Return the [x, y] coordinate for the center point of the cell that contains the specified text.  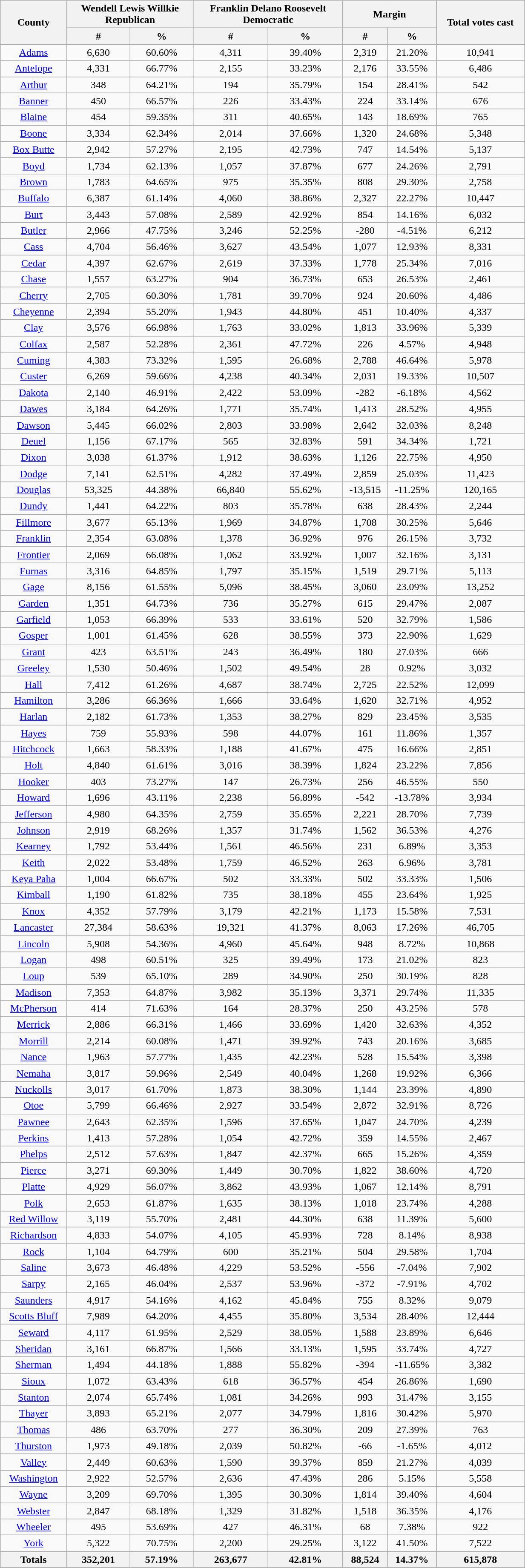
1,441 [99, 506]
1,007 [365, 555]
8.14% [412, 1235]
1,666 [231, 700]
Cedar [34, 263]
35.35% [306, 182]
289 [231, 976]
38.30% [306, 1089]
Furnas [34, 571]
1,188 [231, 749]
57.63% [162, 1154]
7,141 [99, 474]
64.79% [162, 1251]
29.30% [412, 182]
46.04% [162, 1284]
1,943 [231, 312]
1,320 [365, 133]
2,886 [99, 1025]
66.87% [162, 1349]
37.33% [306, 263]
32.63% [412, 1025]
676 [480, 101]
35.65% [306, 814]
922 [480, 1527]
61.37% [162, 457]
2,803 [231, 425]
63.43% [162, 1381]
5,322 [99, 1543]
Chase [34, 279]
1,072 [99, 1381]
36.57% [306, 1381]
57.27% [162, 149]
26.86% [412, 1381]
6,387 [99, 198]
4,929 [99, 1187]
Franklin Delano RooseveltDemocratic [268, 14]
1,561 [231, 846]
36.53% [412, 830]
45.84% [306, 1300]
65.74% [162, 1397]
Lincoln [34, 943]
1,466 [231, 1025]
55.93% [162, 733]
728 [365, 1235]
Thayer [34, 1413]
765 [480, 117]
64.20% [162, 1316]
32.91% [412, 1106]
6,630 [99, 52]
63.51% [162, 652]
4,383 [99, 360]
57.79% [162, 911]
34.34% [412, 441]
-280 [365, 231]
4,039 [480, 1462]
61.14% [162, 198]
66.98% [162, 328]
34.87% [306, 522]
7,902 [480, 1268]
39.70% [306, 295]
-372 [365, 1284]
3,038 [99, 457]
1,494 [99, 1365]
2,927 [231, 1106]
808 [365, 182]
65.13% [162, 522]
17.26% [412, 927]
5,799 [99, 1106]
46.52% [306, 863]
32.16% [412, 555]
759 [99, 733]
52.25% [306, 231]
423 [99, 652]
50.46% [162, 668]
10,507 [480, 376]
61.26% [162, 684]
40.34% [306, 376]
1,973 [99, 1446]
359 [365, 1138]
11,335 [480, 992]
47.72% [306, 344]
6,032 [480, 214]
Dawson [34, 425]
5,970 [480, 1413]
6,486 [480, 69]
28.70% [412, 814]
-13,515 [365, 490]
3,862 [231, 1187]
2,725 [365, 684]
Washington [34, 1478]
1,173 [365, 911]
1,873 [231, 1089]
4,311 [231, 52]
Johnson [34, 830]
36.30% [306, 1430]
35.15% [306, 571]
Margin [390, 14]
63.70% [162, 1430]
600 [231, 1251]
45.93% [306, 1235]
46.55% [412, 782]
665 [365, 1154]
4,060 [231, 198]
1,925 [480, 895]
5,348 [480, 133]
2,214 [99, 1041]
57.77% [162, 1057]
57.19% [162, 1559]
5,445 [99, 425]
55.20% [162, 312]
23.39% [412, 1089]
53.52% [306, 1268]
Stanton [34, 1397]
3,184 [99, 409]
38.60% [412, 1170]
Hayes [34, 733]
22.90% [412, 636]
Hitchcock [34, 749]
2,759 [231, 814]
Thomas [34, 1430]
31.74% [306, 830]
38.13% [306, 1203]
-6.18% [412, 393]
2,847 [99, 1511]
615,878 [480, 1559]
5,113 [480, 571]
Dundy [34, 506]
36.92% [306, 539]
2,422 [231, 393]
46.64% [412, 360]
1,047 [365, 1122]
35.13% [306, 992]
26.68% [306, 360]
1,067 [365, 1187]
29.71% [412, 571]
Blaine [34, 117]
Sioux [34, 1381]
Jefferson [34, 814]
120,165 [480, 490]
61.55% [162, 587]
3,131 [480, 555]
27.03% [412, 652]
3,246 [231, 231]
2,014 [231, 133]
823 [480, 960]
3,781 [480, 863]
1,847 [231, 1154]
Nemaha [34, 1073]
180 [365, 652]
5,978 [480, 360]
35.21% [306, 1251]
66.77% [162, 69]
40.04% [306, 1073]
56.07% [162, 1187]
1,518 [365, 1511]
62.67% [162, 263]
21.02% [412, 960]
46.91% [162, 393]
-7.91% [412, 1284]
4,455 [231, 1316]
66.08% [162, 555]
4,105 [231, 1235]
4.57% [412, 344]
County [34, 22]
1,506 [480, 879]
348 [99, 85]
924 [365, 295]
263,677 [231, 1559]
1,557 [99, 279]
9,079 [480, 1300]
1,566 [231, 1349]
1,268 [365, 1073]
12,444 [480, 1316]
550 [480, 782]
7,739 [480, 814]
53.69% [162, 1527]
6.96% [412, 863]
29.47% [412, 603]
615 [365, 603]
3,673 [99, 1268]
373 [365, 636]
60.08% [162, 1041]
47.43% [306, 1478]
5,558 [480, 1478]
3,316 [99, 571]
55.62% [306, 490]
28.40% [412, 1316]
154 [365, 85]
2,481 [231, 1219]
243 [231, 652]
29.58% [412, 1251]
Garfield [34, 619]
1,629 [480, 636]
1,783 [99, 182]
1,813 [365, 328]
16.66% [412, 749]
976 [365, 539]
Pierce [34, 1170]
Dixon [34, 457]
2,653 [99, 1203]
66.31% [162, 1025]
2,087 [480, 603]
3,443 [99, 214]
44.38% [162, 490]
6,269 [99, 376]
Gage [34, 587]
286 [365, 1478]
Madison [34, 992]
3,179 [231, 911]
62.13% [162, 166]
8,331 [480, 247]
56.89% [306, 798]
Dakota [34, 393]
3,060 [365, 587]
Deuel [34, 441]
66.57% [162, 101]
2,549 [231, 1073]
8,156 [99, 587]
33.96% [412, 328]
1,588 [365, 1333]
2,221 [365, 814]
49.54% [306, 668]
277 [231, 1430]
Wheeler [34, 1527]
32.71% [412, 700]
66.39% [162, 619]
5,600 [480, 1219]
53.96% [306, 1284]
2,165 [99, 1284]
61.70% [162, 1089]
2,537 [231, 1284]
Sarpy [34, 1284]
2,238 [231, 798]
19,321 [231, 927]
Frontier [34, 555]
14.16% [412, 214]
63.08% [162, 539]
Thurston [34, 1446]
4,890 [480, 1089]
Boone [34, 133]
23.89% [412, 1333]
Hall [34, 684]
1,329 [231, 1511]
4,359 [480, 1154]
42.23% [306, 1057]
4,833 [99, 1235]
763 [480, 1430]
4,604 [480, 1494]
30.42% [412, 1413]
37.66% [306, 133]
2,942 [99, 149]
1,824 [365, 765]
755 [365, 1300]
40.65% [306, 117]
5,908 [99, 943]
565 [231, 441]
3,122 [365, 1543]
15.58% [412, 911]
88,524 [365, 1559]
311 [231, 117]
1,562 [365, 830]
22.52% [412, 684]
Wendell Lewis WillkieRepublican [130, 14]
3,398 [480, 1057]
20.60% [412, 295]
12.93% [412, 247]
71.63% [162, 1009]
4,562 [480, 393]
1,053 [99, 619]
64.85% [162, 571]
Dodge [34, 474]
Otoe [34, 1106]
1,763 [231, 328]
1,190 [99, 895]
403 [99, 782]
4,229 [231, 1268]
36.35% [412, 1511]
1,771 [231, 409]
39.49% [306, 960]
Greeley [34, 668]
33.02% [306, 328]
209 [365, 1430]
33.43% [306, 101]
Garden [34, 603]
1,519 [365, 571]
Hooker [34, 782]
-11.25% [412, 490]
60.60% [162, 52]
8,726 [480, 1106]
23.74% [412, 1203]
2,022 [99, 863]
143 [365, 117]
1,797 [231, 571]
Logan [34, 960]
Wayne [34, 1494]
-13.78% [412, 798]
256 [365, 782]
28.43% [412, 506]
73.27% [162, 782]
10,868 [480, 943]
-7.04% [412, 1268]
2,619 [231, 263]
1,449 [231, 1170]
1,104 [99, 1251]
3,576 [99, 328]
3,534 [365, 1316]
Butler [34, 231]
61.45% [162, 636]
46.31% [306, 1527]
33.98% [306, 425]
2,244 [480, 506]
33.74% [412, 1349]
44.30% [306, 1219]
18.69% [412, 117]
854 [365, 214]
-282 [365, 393]
44.18% [162, 1365]
59.96% [162, 1073]
1,435 [231, 1057]
35.74% [306, 409]
11,423 [480, 474]
1,144 [365, 1089]
42.73% [306, 149]
59.66% [162, 376]
3,017 [99, 1089]
-556 [365, 1268]
32.79% [412, 619]
666 [480, 652]
4,727 [480, 1349]
2,140 [99, 393]
54.36% [162, 943]
15.54% [412, 1057]
533 [231, 619]
Kimball [34, 895]
Pawnee [34, 1122]
736 [231, 603]
35.80% [306, 1316]
Saunders [34, 1300]
1,004 [99, 879]
6,212 [480, 231]
495 [99, 1527]
38.27% [306, 717]
38.05% [306, 1333]
4,282 [231, 474]
3,353 [480, 846]
5,646 [480, 522]
Perkins [34, 1138]
Antelope [34, 69]
2,195 [231, 149]
58.63% [162, 927]
263 [365, 863]
164 [231, 1009]
43.93% [306, 1187]
53.48% [162, 863]
33.14% [412, 101]
42.37% [306, 1154]
73.32% [162, 360]
4,239 [480, 1122]
25.03% [412, 474]
Knox [34, 911]
35.27% [306, 603]
4,960 [231, 943]
1,822 [365, 1170]
64.35% [162, 814]
4,397 [99, 263]
58.33% [162, 749]
325 [231, 960]
46,705 [480, 927]
47.75% [162, 231]
Grant [34, 652]
66.02% [162, 425]
64.22% [162, 506]
-542 [365, 798]
66.46% [162, 1106]
1,792 [99, 846]
41.50% [412, 1543]
41.67% [306, 749]
33.23% [306, 69]
1,781 [231, 295]
352,201 [99, 1559]
1,502 [231, 668]
5,339 [480, 328]
2,919 [99, 830]
4,288 [480, 1203]
2,587 [99, 344]
63.27% [162, 279]
486 [99, 1430]
4,980 [99, 814]
Douglas [34, 490]
36.49% [306, 652]
1,778 [365, 263]
43.11% [162, 798]
8.32% [412, 1300]
591 [365, 441]
2,791 [480, 166]
Box Butte [34, 149]
2,859 [365, 474]
61.61% [162, 765]
60.63% [162, 1462]
Keith [34, 863]
2,327 [365, 198]
26.15% [412, 539]
26.53% [412, 279]
York [34, 1543]
3,032 [480, 668]
8,248 [480, 425]
743 [365, 1041]
33.69% [306, 1025]
Platte [34, 1187]
4,162 [231, 1300]
41.37% [306, 927]
2,200 [231, 1543]
64.65% [162, 182]
68.26% [162, 830]
60.51% [162, 960]
735 [231, 895]
24.26% [412, 166]
Harlan [34, 717]
64.73% [162, 603]
64.87% [162, 992]
Franklin [34, 539]
Arthur [34, 85]
1,814 [365, 1494]
14.37% [412, 1559]
54.16% [162, 1300]
3,286 [99, 700]
147 [231, 782]
Gosper [34, 636]
1,620 [365, 700]
35.79% [306, 85]
Merrick [34, 1025]
Howard [34, 798]
Buffalo [34, 198]
4,950 [480, 457]
30.70% [306, 1170]
37.65% [306, 1122]
1,420 [365, 1025]
2,361 [231, 344]
4,952 [480, 700]
55.82% [306, 1365]
3,209 [99, 1494]
2,642 [365, 425]
Hamilton [34, 700]
2,461 [480, 279]
38.74% [306, 684]
65.21% [162, 1413]
3,334 [99, 133]
36.73% [306, 279]
46.56% [306, 846]
66,840 [231, 490]
45.64% [306, 943]
68.18% [162, 1511]
Adams [34, 52]
2,467 [480, 1138]
Rock [34, 1251]
504 [365, 1251]
61.73% [162, 717]
498 [99, 960]
28.41% [412, 85]
1,912 [231, 457]
1,816 [365, 1413]
2,512 [99, 1154]
Lancaster [34, 927]
32.03% [412, 425]
13,252 [480, 587]
37.49% [306, 474]
30.25% [412, 522]
Kearney [34, 846]
23.64% [412, 895]
1,690 [480, 1381]
3,893 [99, 1413]
1,635 [231, 1203]
975 [231, 182]
0.92% [412, 668]
451 [365, 312]
2,039 [231, 1446]
1,696 [99, 798]
Clay [34, 328]
10,941 [480, 52]
3,982 [231, 992]
38.55% [306, 636]
Webster [34, 1511]
34.26% [306, 1397]
2,354 [99, 539]
21.27% [412, 1462]
7.38% [412, 1527]
67.17% [162, 441]
44.80% [306, 312]
3,016 [231, 765]
542 [480, 85]
28.52% [412, 409]
948 [365, 943]
39.37% [306, 1462]
4,720 [480, 1170]
4,012 [480, 1446]
-1.65% [412, 1446]
66.36% [162, 700]
Cherry [34, 295]
677 [365, 166]
32.83% [306, 441]
29.25% [306, 1543]
4,117 [99, 1333]
Totals [34, 1559]
31.47% [412, 1397]
Nuckolls [34, 1089]
1,054 [231, 1138]
11.86% [412, 733]
829 [365, 717]
20.16% [412, 1041]
Brown [34, 182]
3,119 [99, 1219]
33.61% [306, 619]
2,449 [99, 1462]
3,934 [480, 798]
2,705 [99, 295]
42.81% [306, 1559]
194 [231, 85]
Holt [34, 765]
-11.65% [412, 1365]
61.82% [162, 895]
2,319 [365, 52]
475 [365, 749]
161 [365, 733]
38.86% [306, 198]
8,063 [365, 927]
28.37% [306, 1009]
3,535 [480, 717]
Loup [34, 976]
30.19% [412, 976]
8,791 [480, 1187]
4,176 [480, 1511]
Scotts Bluff [34, 1316]
60.30% [162, 295]
Total votes cast [480, 22]
56.46% [162, 247]
224 [365, 101]
2,031 [365, 376]
66.67% [162, 879]
33.13% [306, 1349]
50.82% [306, 1446]
7,412 [99, 684]
61.95% [162, 1333]
539 [99, 976]
Valley [34, 1462]
1,018 [365, 1203]
43.25% [412, 1009]
1,759 [231, 863]
455 [365, 895]
6,646 [480, 1333]
6.89% [412, 846]
Cuming [34, 360]
23.09% [412, 587]
8.72% [412, 943]
427 [231, 1527]
1,708 [365, 522]
2,589 [231, 214]
5,096 [231, 587]
Sherman [34, 1365]
Red Willow [34, 1219]
7,989 [99, 1316]
2,636 [231, 1478]
Seward [34, 1333]
-66 [365, 1446]
993 [365, 1397]
3,627 [231, 247]
35.78% [306, 506]
528 [365, 1057]
44.07% [306, 733]
15.26% [412, 1154]
26.73% [306, 782]
52.28% [162, 344]
69.30% [162, 1170]
3,371 [365, 992]
1,663 [99, 749]
1,353 [231, 717]
4,331 [99, 69]
34.79% [306, 1413]
33.55% [412, 69]
2,872 [365, 1106]
64.21% [162, 85]
7,856 [480, 765]
628 [231, 636]
520 [365, 619]
27.39% [412, 1430]
29.74% [412, 992]
33.92% [306, 555]
68 [365, 1527]
904 [231, 279]
2,155 [231, 69]
2,182 [99, 717]
4,337 [480, 312]
19.92% [412, 1073]
14.55% [412, 1138]
2,069 [99, 555]
1,888 [231, 1365]
Phelps [34, 1154]
23.45% [412, 717]
McPherson [34, 1009]
42.21% [306, 911]
2,851 [480, 749]
33.54% [306, 1106]
653 [365, 279]
22.27% [412, 198]
Cass [34, 247]
57.08% [162, 214]
803 [231, 506]
Sheridan [34, 1349]
2,074 [99, 1397]
19.33% [412, 376]
2,922 [99, 1478]
Richardson [34, 1235]
1,586 [480, 619]
4,238 [231, 376]
52.57% [162, 1478]
Keya Paha [34, 879]
1,077 [365, 247]
57.28% [162, 1138]
64.26% [162, 409]
7,531 [480, 911]
8,938 [480, 1235]
53.44% [162, 846]
4,955 [480, 409]
38.63% [306, 457]
3,271 [99, 1170]
3,161 [99, 1349]
578 [480, 1009]
5,137 [480, 149]
1,471 [231, 1041]
28 [365, 668]
46.48% [162, 1268]
2,788 [365, 360]
12,099 [480, 684]
3,677 [99, 522]
24.68% [412, 133]
5.15% [412, 1478]
21.20% [412, 52]
42.72% [306, 1138]
-394 [365, 1365]
49.18% [162, 1446]
1,001 [99, 636]
2,077 [231, 1413]
4,917 [99, 1300]
Saline [34, 1268]
Polk [34, 1203]
53,325 [99, 490]
3,382 [480, 1365]
4,840 [99, 765]
Dawes [34, 409]
34.90% [306, 976]
Banner [34, 101]
1,590 [231, 1462]
10,447 [480, 198]
43.54% [306, 247]
62.34% [162, 133]
55.70% [162, 1219]
4,486 [480, 295]
62.51% [162, 474]
7,522 [480, 1543]
69.70% [162, 1494]
414 [99, 1009]
7,016 [480, 263]
70.75% [162, 1543]
54.07% [162, 1235]
747 [365, 149]
828 [480, 976]
37.87% [306, 166]
3,685 [480, 1041]
65.10% [162, 976]
231 [365, 846]
38.18% [306, 895]
11.39% [412, 1219]
1,734 [99, 166]
Nance [34, 1057]
2,529 [231, 1333]
1,704 [480, 1251]
2,394 [99, 312]
3,732 [480, 539]
22.75% [412, 457]
2,758 [480, 182]
1,721 [480, 441]
1,969 [231, 522]
Custer [34, 376]
Burt [34, 214]
31.82% [306, 1511]
62.35% [162, 1122]
1,395 [231, 1494]
Morrill [34, 1041]
1,062 [231, 555]
4,948 [480, 344]
27,384 [99, 927]
38.45% [306, 587]
14.54% [412, 149]
7,353 [99, 992]
Cheyenne [34, 312]
4,687 [231, 684]
1,596 [231, 1122]
59.35% [162, 117]
2,176 [365, 69]
3,817 [99, 1073]
2,643 [99, 1122]
33.64% [306, 700]
30.30% [306, 1494]
-4.51% [412, 231]
10.40% [412, 312]
618 [231, 1381]
1,126 [365, 457]
3,155 [480, 1397]
23.22% [412, 765]
6,366 [480, 1073]
1,351 [99, 603]
1,057 [231, 166]
1,378 [231, 539]
173 [365, 960]
1,156 [99, 441]
53.09% [306, 393]
38.39% [306, 765]
25.34% [412, 263]
2,966 [99, 231]
4,704 [99, 247]
39.92% [306, 1041]
1,963 [99, 1057]
61.87% [162, 1203]
4,702 [480, 1284]
598 [231, 733]
Colfax [34, 344]
1,081 [231, 1397]
Fillmore [34, 522]
859 [365, 1462]
1,530 [99, 668]
24.70% [412, 1122]
450 [99, 101]
42.92% [306, 214]
12.14% [412, 1187]
Boyd [34, 166]
4,276 [480, 830]
